Search for the cell housing the specified text and yield its [X, Y] center coordinate. 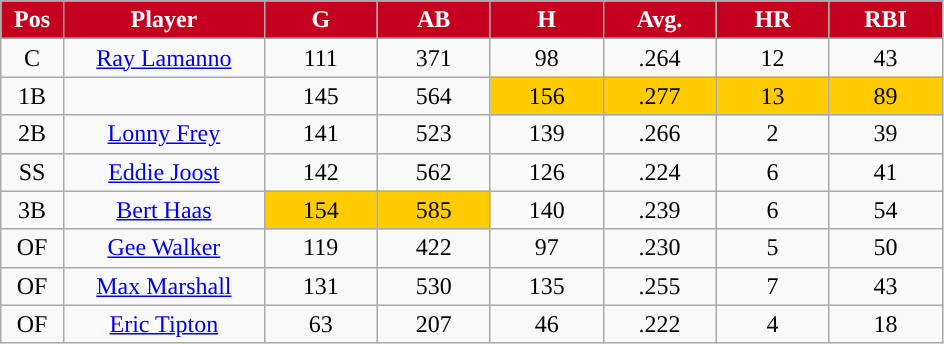
4 [772, 324]
Gee Walker [164, 248]
.266 [660, 134]
RBI [886, 20]
145 [320, 96]
Player [164, 20]
2B [32, 134]
C [32, 58]
7 [772, 286]
50 [886, 248]
.239 [660, 210]
Max Marshall [164, 286]
HR [772, 20]
530 [434, 286]
585 [434, 210]
139 [546, 134]
Ray Lamanno [164, 58]
46 [546, 324]
131 [320, 286]
135 [546, 286]
89 [886, 96]
54 [886, 210]
154 [320, 210]
.255 [660, 286]
39 [886, 134]
422 [434, 248]
Eric Tipton [164, 324]
2 [772, 134]
41 [886, 172]
G [320, 20]
.264 [660, 58]
SS [32, 172]
207 [434, 324]
Eddie Joost [164, 172]
.224 [660, 172]
564 [434, 96]
H [546, 20]
126 [546, 172]
13 [772, 96]
1B [32, 96]
562 [434, 172]
Bert Haas [164, 210]
Lonny Frey [164, 134]
3B [32, 210]
12 [772, 58]
523 [434, 134]
119 [320, 248]
371 [434, 58]
Avg. [660, 20]
Pos [32, 20]
.222 [660, 324]
156 [546, 96]
142 [320, 172]
63 [320, 324]
.230 [660, 248]
111 [320, 58]
97 [546, 248]
98 [546, 58]
140 [546, 210]
.277 [660, 96]
AB [434, 20]
18 [886, 324]
5 [772, 248]
141 [320, 134]
